Determine the [x, y] coordinate at the center of the cell enclosing the given text.  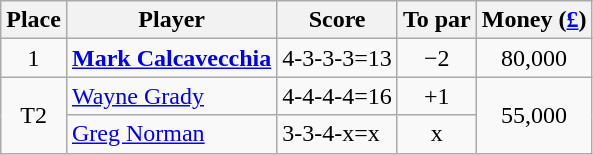
Player [171, 20]
Place [34, 20]
To par [436, 20]
Score [338, 20]
−2 [436, 58]
4-3-3-3=13 [338, 58]
1 [34, 58]
Greg Norman [171, 134]
+1 [436, 96]
x [436, 134]
4-4-4-4=16 [338, 96]
Mark Calcavecchia [171, 58]
T2 [34, 115]
Wayne Grady [171, 96]
80,000 [534, 58]
Money (£) [534, 20]
3-3-4-x=x [338, 134]
55,000 [534, 115]
